Provide the [x, y] coordinate of the cell's center where the given text is located.  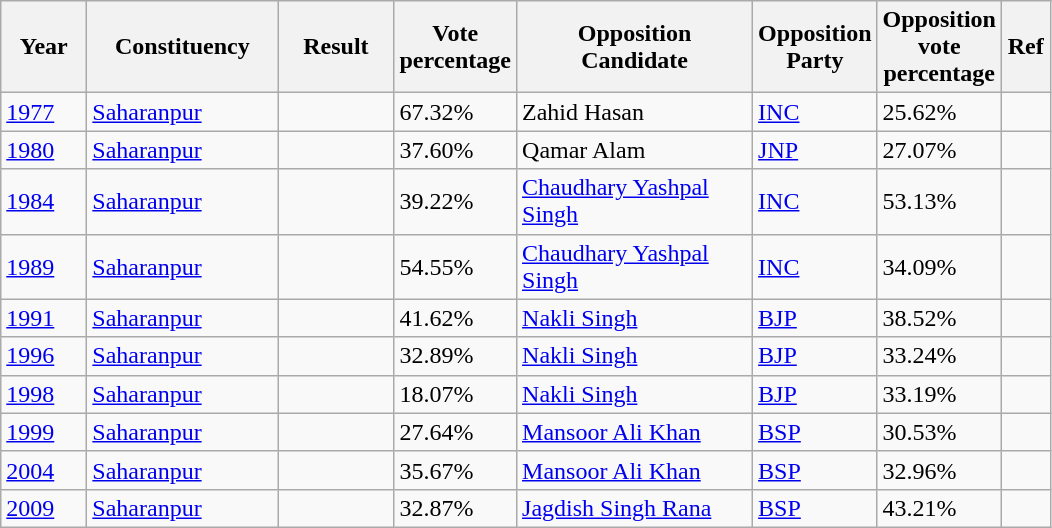
Zahid Hasan [635, 112]
67.32% [456, 112]
JNP [815, 150]
2009 [44, 508]
2004 [44, 470]
1996 [44, 356]
1984 [44, 202]
1977 [44, 112]
Jagdish Singh Rana [635, 508]
38.52% [939, 318]
18.07% [456, 394]
54.55% [456, 266]
32.89% [456, 356]
Year [44, 47]
Qamar Alam [635, 150]
27.64% [456, 432]
1991 [44, 318]
27.07% [939, 150]
35.67% [456, 470]
Constituency [182, 47]
1989 [44, 266]
Ref [1026, 47]
Opposition vote percentage [939, 47]
25.62% [939, 112]
33.24% [939, 356]
34.09% [939, 266]
Opposition Party [815, 47]
41.62% [456, 318]
32.96% [939, 470]
33.19% [939, 394]
Vote percentage [456, 47]
1998 [44, 394]
53.13% [939, 202]
37.60% [456, 150]
1999 [44, 432]
39.22% [456, 202]
1980 [44, 150]
43.21% [939, 508]
30.53% [939, 432]
Result [336, 47]
Opposition Candidate [635, 47]
32.87% [456, 508]
